Return [x, y] of the center of cell containing provided text 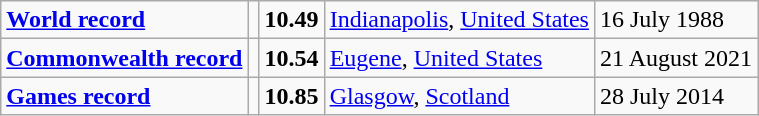
Games record [124, 96]
Eugene, United States [459, 58]
16 July 1988 [676, 20]
10.54 [292, 58]
Glasgow, Scotland [459, 96]
28 July 2014 [676, 96]
World record [124, 20]
Commonwealth record [124, 58]
10.85 [292, 96]
10.49 [292, 20]
21 August 2021 [676, 58]
Indianapolis, United States [459, 20]
